Locate the cell with the specified text and output its (x, y) center coordinate. 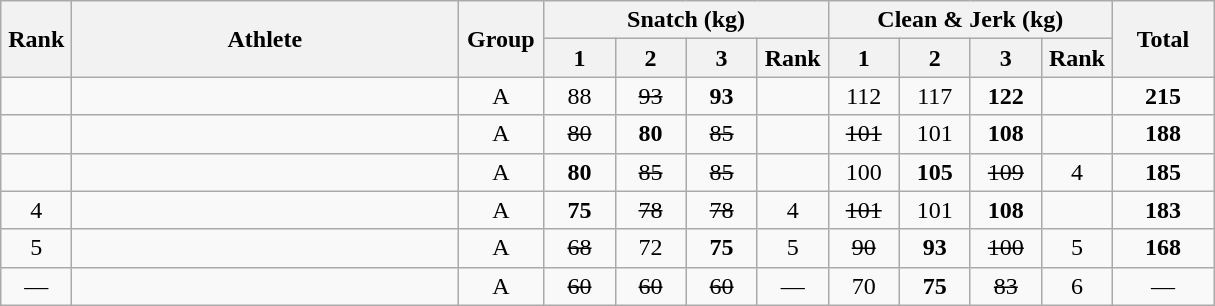
Clean & Jerk (kg) (970, 20)
112 (864, 96)
83 (1006, 286)
90 (864, 248)
188 (1162, 134)
185 (1162, 172)
Athlete (265, 39)
122 (1006, 96)
88 (580, 96)
168 (1162, 248)
109 (1006, 172)
105 (934, 172)
6 (1076, 286)
Group (501, 39)
70 (864, 286)
68 (580, 248)
Total (1162, 39)
215 (1162, 96)
Snatch (kg) (686, 20)
183 (1162, 210)
117 (934, 96)
72 (650, 248)
